Determine the (x, y) coordinate at the center of the cell enclosing the given text.  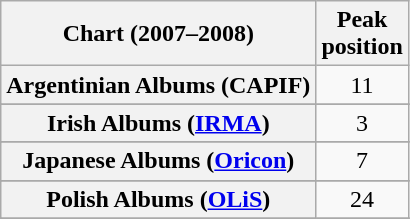
11 (362, 85)
7 (362, 161)
Peak position (362, 34)
Argentinian Albums (CAPIF) (158, 85)
24 (362, 199)
Polish Albums (OLiS) (158, 199)
Irish Albums (IRMA) (158, 123)
Japanese Albums (Oricon) (158, 161)
3 (362, 123)
Chart (2007–2008) (158, 34)
